Output the (X, Y) coordinate of the center of the cell containing the given text.  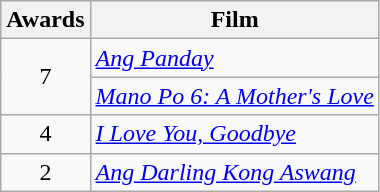
4 (46, 134)
7 (46, 77)
2 (46, 172)
Awards (46, 20)
Mano Po 6: A Mother's Love (234, 96)
Film (234, 20)
Ang Panday (234, 58)
I Love You, Goodbye (234, 134)
Ang Darling Kong Aswang (234, 172)
